Identify which cell holds the provided text, then report its (X, Y) central coordinate. 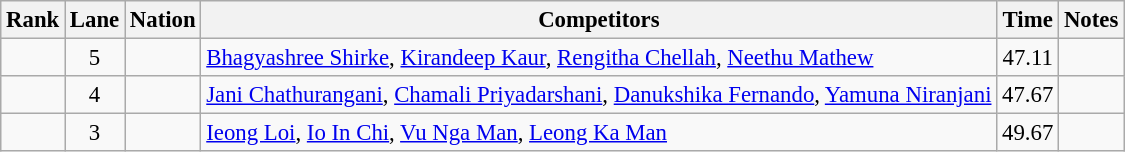
3 (95, 133)
Jani Chathurangani, Chamali Priyadarshani, Danukshika Fernando, Yamuna Niranjani (599, 95)
Time (1028, 20)
49.67 (1028, 133)
Nation (163, 20)
Lane (95, 20)
5 (95, 58)
Competitors (599, 20)
47.67 (1028, 95)
47.11 (1028, 58)
4 (95, 95)
Bhagyashree Shirke, Kirandeep Kaur, Rengitha Chellah, Neethu Mathew (599, 58)
Notes (1092, 20)
Rank (33, 20)
Ieong Loi, Io In Chi, Vu Nga Man, Leong Ka Man (599, 133)
